Extract the (X, Y) coordinate from the center of the cell holding the provided text.  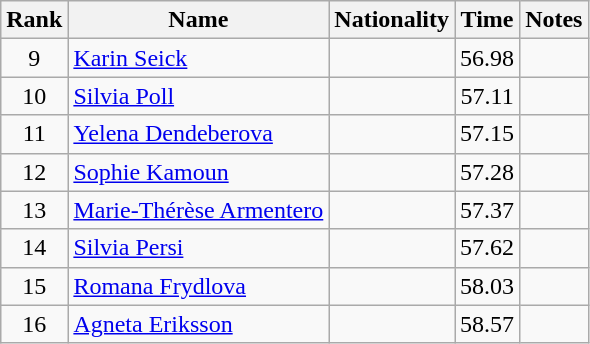
Time (488, 20)
57.37 (488, 210)
57.15 (488, 134)
9 (34, 58)
56.98 (488, 58)
12 (34, 172)
Silvia Persi (198, 248)
Yelena Dendeberova (198, 134)
Romana Frydlova (198, 286)
57.62 (488, 248)
13 (34, 210)
Nationality (392, 20)
Silvia Poll (198, 96)
Sophie Kamoun (198, 172)
15 (34, 286)
Name (198, 20)
10 (34, 96)
Agneta Eriksson (198, 324)
Marie-Thérèse Armentero (198, 210)
11 (34, 134)
57.28 (488, 172)
Karin Seick (198, 58)
57.11 (488, 96)
Rank (34, 20)
16 (34, 324)
58.57 (488, 324)
58.03 (488, 286)
14 (34, 248)
Notes (554, 20)
